Locate the cell with the specified text and output its [X, Y] center coordinate. 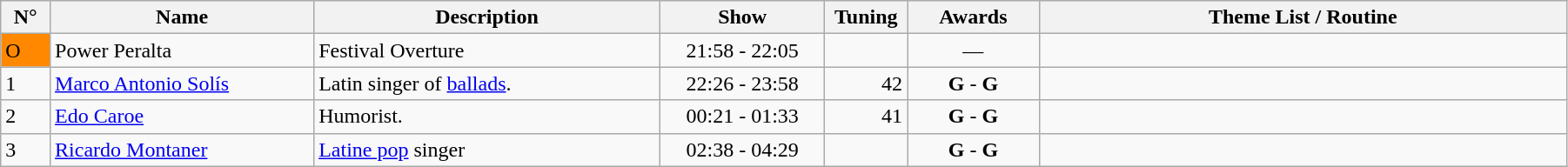
Edo Caroe [183, 117]
42 [867, 83]
Marco Antonio Solís [183, 83]
1 [26, 83]
00:21 - 01:33 [741, 117]
41 [867, 117]
Ricardo Montaner [183, 150]
O [26, 50]
N° [26, 17]
Awards [974, 17]
Latine pop singer [487, 150]
— [974, 50]
22:26 - 23:58 [741, 83]
Tuning [867, 17]
21:58 - 22:05 [741, 50]
Show [741, 17]
3 [26, 150]
Festival Overture [487, 50]
Name [183, 17]
2 [26, 117]
Latin singer of ballads. [487, 83]
Power Peralta [183, 50]
02:38 - 04:29 [741, 150]
Theme List / Routine [1303, 17]
Humorist. [487, 117]
Description [487, 17]
